Identify which cell holds the provided text, then report its [X, Y] central coordinate. 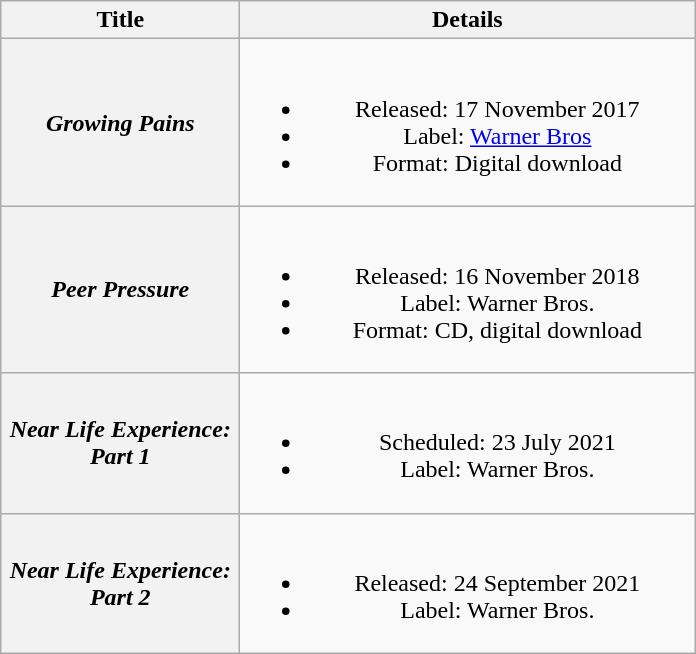
Growing Pains [120, 122]
Near Life Experience: Part 1 [120, 443]
Scheduled: 23 July 2021Label: Warner Bros. [468, 443]
Near Life Experience: Part 2 [120, 583]
Details [468, 20]
Peer Pressure [120, 290]
Title [120, 20]
Released: 16 November 2018Label: Warner Bros.Format: CD, digital download [468, 290]
Released: 17 November 2017Label: Warner BrosFormat: Digital download [468, 122]
Released: 24 September 2021Label: Warner Bros. [468, 583]
